Extract the (X, Y) coordinate from the center of the cell holding the provided text.  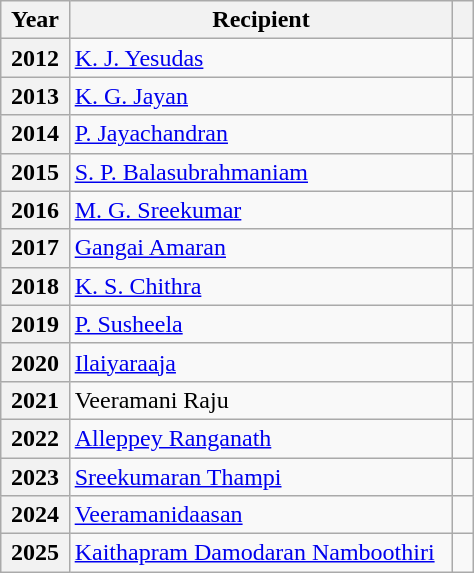
2022 (35, 438)
P. Jayachandran (261, 134)
P. Susheela (261, 324)
2013 (35, 96)
Recipient (261, 20)
2019 (35, 324)
Year (35, 20)
2017 (35, 248)
2023 (35, 477)
Gangai Amaran (261, 248)
K. J. Yesudas (261, 58)
2021 (35, 400)
Veeramani Raju (261, 400)
Ilaiyaraaja (261, 362)
K. G. Jayan (261, 96)
2016 (35, 210)
2018 (35, 286)
M. G. Sreekumar (261, 210)
Kaithapram Damodaran Namboothiri (261, 553)
Veeramanidaasan (261, 515)
S. P. Balasubrahmaniam (261, 172)
2014 (35, 134)
2020 (35, 362)
2024 (35, 515)
2025 (35, 553)
Sreekumaran Thampi (261, 477)
2015 (35, 172)
K. S. Chithra (261, 286)
Alleppey Ranganath (261, 438)
2012 (35, 58)
